Pinpoint the cell where the given text exists, returning its (x, y) midpoint coordinate. 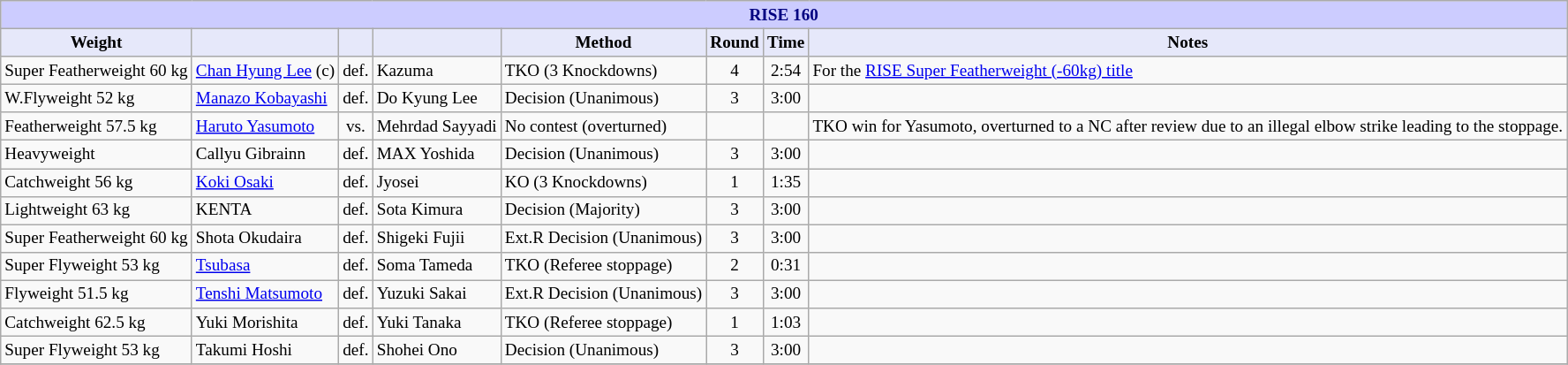
TKO win for Yasumoto, overturned to a NC after review due to an illegal elbow strike leading to the stoppage. (1188, 126)
Koki Osaki (265, 182)
No contest (overturned) (604, 126)
For the RISE Super Featherweight (-60kg) title (1188, 71)
Haruto Yasumoto (265, 126)
Lightweight 63 kg (97, 210)
2 (735, 266)
Time (786, 42)
KENTA (265, 210)
Mehrdad Sayyadi (436, 126)
Featherweight 57.5 kg (97, 126)
Weight (97, 42)
Chan Hyung Lee (c) (265, 71)
Tsubasa (265, 266)
Jyosei (436, 182)
Method (604, 42)
Decision (Majority) (604, 210)
1:03 (786, 323)
4 (735, 71)
Manazo Kobayashi (265, 98)
MAX Yoshida (436, 155)
Sota Kimura (436, 210)
Yuzuki Sakai (436, 294)
Soma Tameda (436, 266)
RISE 160 (784, 15)
Catchweight 56 kg (97, 182)
Shota Okudaira (265, 239)
Catchweight 62.5 kg (97, 323)
KO (3 Knockdowns) (604, 182)
Shohei Ono (436, 350)
Notes (1188, 42)
1:35 (786, 182)
Round (735, 42)
Tenshi Matsumoto (265, 294)
vs. (356, 126)
TKO (3 Knockdowns) (604, 71)
Shigeki Fujii (436, 239)
Yuki Tanaka (436, 323)
Heavyweight (97, 155)
Flyweight 51.5 kg (97, 294)
W.Flyweight 52 kg (97, 98)
Kazuma (436, 71)
2:54 (786, 71)
0:31 (786, 266)
Callyu Gibrainn (265, 155)
Do Kyung Lee (436, 98)
Yuki Morishita (265, 323)
Takumi Hoshi (265, 350)
